Return [x, y] of the center of cell containing provided text 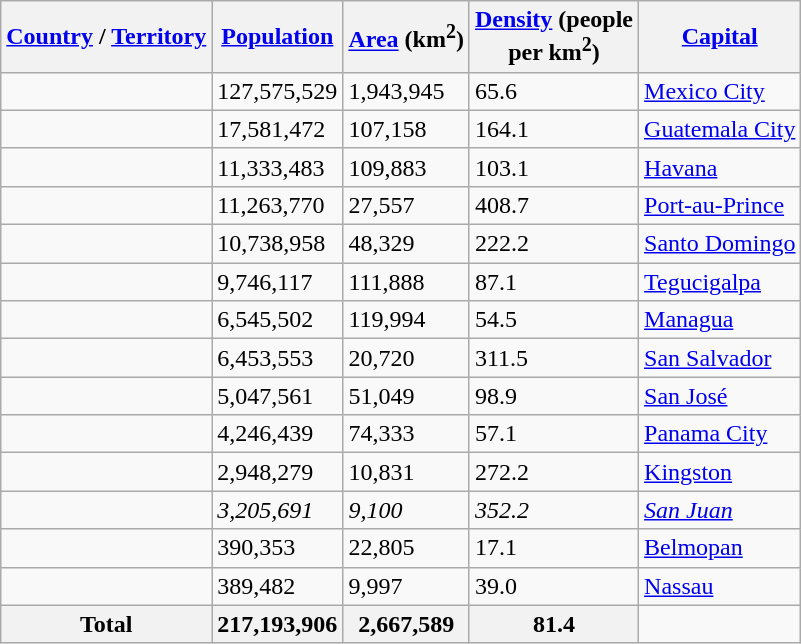
9,746,117 [278, 282]
11,333,483 [278, 167]
107,158 [406, 129]
10,738,958 [278, 244]
Kingston [720, 472]
Population [278, 37]
81.4 [554, 624]
109,883 [406, 167]
17.1 [554, 548]
9,997 [406, 586]
119,994 [406, 320]
111,888 [406, 282]
Belmopan [720, 548]
2,667,589 [406, 624]
Guatemala City [720, 129]
Tegucigalpa [720, 282]
Santo Domingo [720, 244]
217,193,906 [278, 624]
98.9 [554, 396]
Panama City [720, 434]
10,831 [406, 472]
6,453,553 [278, 358]
San Juan [720, 510]
164.1 [554, 129]
Density (peopleper km2) [554, 37]
2,948,279 [278, 472]
127,575,529 [278, 91]
San José [720, 396]
54.5 [554, 320]
408.7 [554, 205]
74,333 [406, 434]
Port-au-Prince [720, 205]
39.0 [554, 586]
5,047,561 [278, 396]
Mexico City [720, 91]
6,545,502 [278, 320]
Total [106, 624]
1,943,945 [406, 91]
Capital [720, 37]
3,205,691 [278, 510]
27,557 [406, 205]
Managua [720, 320]
389,482 [278, 586]
Country / Territory [106, 37]
390,353 [278, 548]
311.5 [554, 358]
222.2 [554, 244]
51,049 [406, 396]
352.2 [554, 510]
11,263,770 [278, 205]
9,100 [406, 510]
103.1 [554, 167]
87.1 [554, 282]
48,329 [406, 244]
20,720 [406, 358]
17,581,472 [278, 129]
San Salvador [720, 358]
22,805 [406, 548]
272.2 [554, 472]
57.1 [554, 434]
65.6 [554, 91]
Nassau [720, 586]
4,246,439 [278, 434]
Havana [720, 167]
Area (km2) [406, 37]
